Detect which cell encompasses the target text, then output its [x, y] center coordinate. 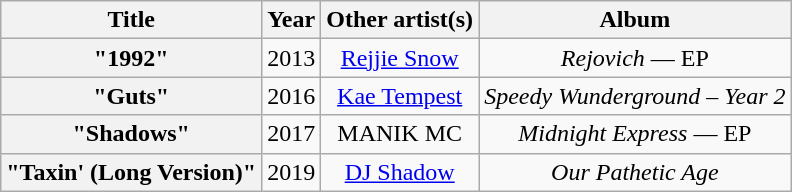
2017 [292, 134]
Midnight Express — EP [635, 134]
Kae Tempest [400, 96]
"1992" [132, 58]
MANIK MC [400, 134]
"Guts" [132, 96]
DJ Shadow [400, 172]
Album [635, 20]
Rejjie Snow [400, 58]
Other artist(s) [400, 20]
2019 [292, 172]
Our Pathetic Age [635, 172]
"Taxin' (Long Version)" [132, 172]
2013 [292, 58]
Speedy Wunderground – Year 2 [635, 96]
Year [292, 20]
2016 [292, 96]
Rejovich — EP [635, 58]
"Shadows" [132, 134]
Title [132, 20]
